Locate the cell with the specified text and output its [x, y] center coordinate. 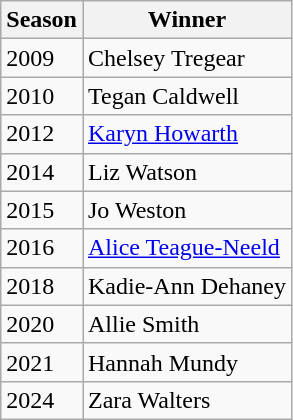
2012 [42, 134]
2014 [42, 172]
Jo Weston [186, 210]
Winner [186, 20]
Karyn Howarth [186, 134]
Kadie-Ann Dehaney [186, 286]
2015 [42, 210]
Chelsey Tregear [186, 58]
Alice Teague-Neeld [186, 248]
Zara Walters [186, 400]
Season [42, 20]
2021 [42, 362]
2024 [42, 400]
2009 [42, 58]
Liz Watson [186, 172]
2020 [42, 324]
Allie Smith [186, 324]
2016 [42, 248]
2018 [42, 286]
2010 [42, 96]
Tegan Caldwell [186, 96]
Hannah Mundy [186, 362]
